Scan for the cell matching the given text and deliver its (x, y) coordinate at center. 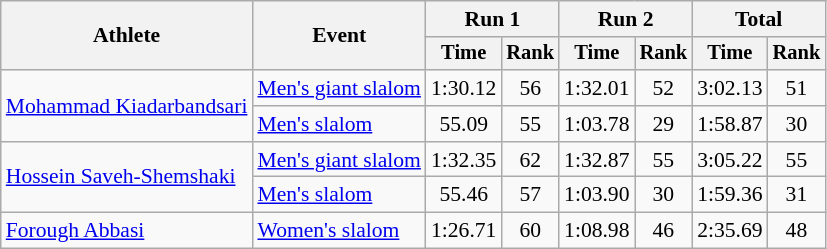
1:32.35 (464, 160)
Women's slalom (339, 231)
52 (664, 88)
1:32.87 (596, 160)
3:02.13 (730, 88)
1:26.71 (464, 231)
62 (530, 160)
Run 2 (626, 19)
1:32.01 (596, 88)
2:35.69 (730, 231)
48 (797, 231)
Forough Abbasi (127, 231)
Mohammad Kiadarbandsari (127, 106)
1:58.87 (730, 124)
1:03.78 (596, 124)
55.09 (464, 124)
1:30.12 (464, 88)
29 (664, 124)
Total (758, 19)
57 (530, 195)
1:59.36 (730, 195)
51 (797, 88)
Event (339, 36)
1:03.90 (596, 195)
Run 1 (492, 19)
55.46 (464, 195)
31 (797, 195)
46 (664, 231)
Athlete (127, 36)
Hossein Saveh-Shemshaki (127, 178)
56 (530, 88)
3:05.22 (730, 160)
1:08.98 (596, 231)
60 (530, 231)
